Return (x, y) of the center of cell containing provided text 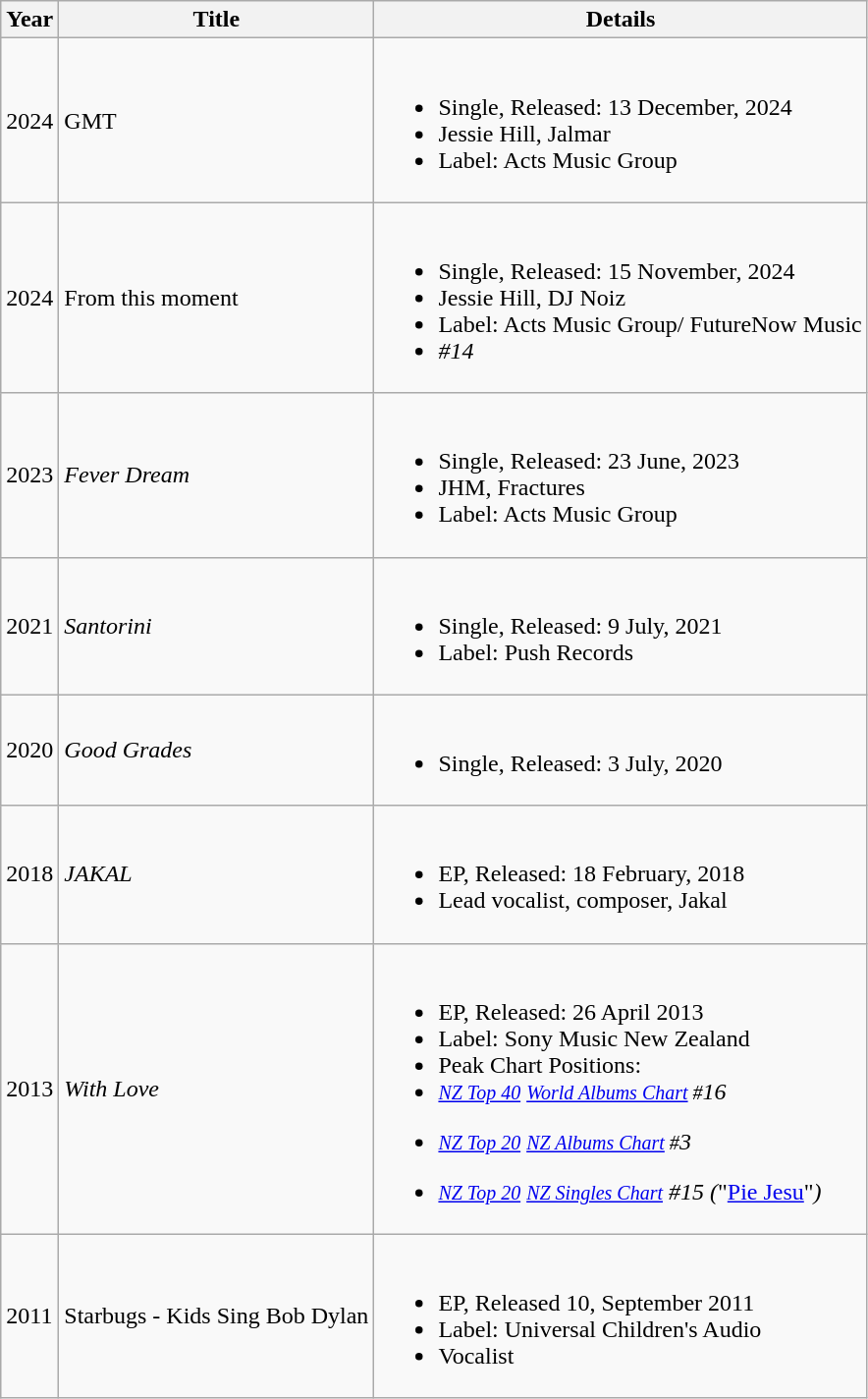
From this moment (216, 298)
2013 (29, 1089)
Starbugs - Kids Sing Bob Dylan (216, 1316)
2020 (29, 751)
EP, Released: 18 February, 2018Lead vocalist, composer, Jakal (621, 874)
Single, Released: 15 November, 2024Jessie Hill, DJ NoizLabel: Acts Music Group/ FutureNow Music #14 (621, 298)
Title (216, 20)
2021 (29, 626)
Fever Dream (216, 476)
Details (621, 20)
Single, Released: 23 June, 2023JHM, FracturesLabel: Acts Music Group (621, 476)
2018 (29, 874)
Santorini (216, 626)
Year (29, 20)
2011 (29, 1316)
JAKAL (216, 874)
Single, Released: 13 December, 2024Jessie Hill, JalmarLabel: Acts Music Group (621, 120)
With Love (216, 1089)
GMT (216, 120)
EP, Released 10, September 2011Label: Universal Children's AudioVocalist (621, 1316)
Single, Released: 3 July, 2020 (621, 751)
Good Grades (216, 751)
Single, Released: 9 July, 2021Label: Push Records (621, 626)
2023 (29, 476)
